Scan for the cell matching the given text and deliver its [X, Y] coordinate at center. 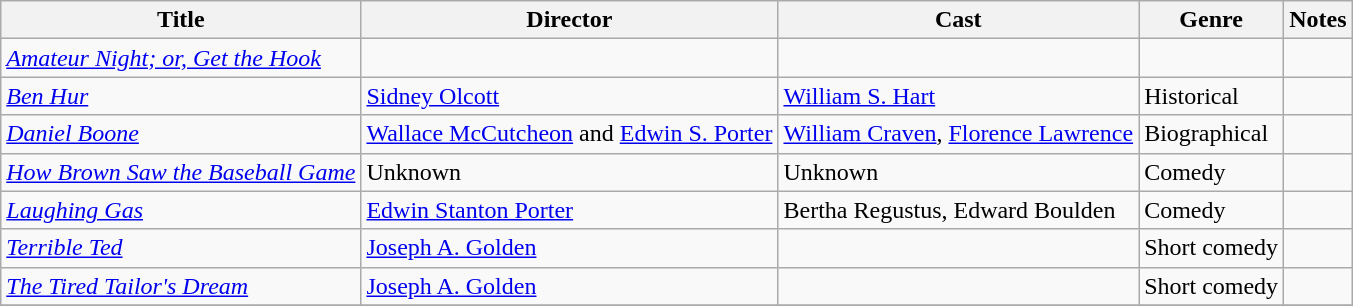
Director [570, 20]
Ben Hur [181, 96]
Title [181, 20]
How Brown Saw the Baseball Game [181, 172]
Laughing Gas [181, 210]
Edwin Stanton Porter [570, 210]
Daniel Boone [181, 134]
Cast [958, 20]
William S. Hart [958, 96]
Terrible Ted [181, 248]
Genre [1212, 20]
The Tired Tailor's Dream [181, 286]
Sidney Olcott [570, 96]
Wallace McCutcheon and Edwin S. Porter [570, 134]
Notes [1318, 20]
William Craven, Florence Lawrence [958, 134]
Amateur Night; or, Get the Hook [181, 58]
Bertha Regustus, Edward Boulden [958, 210]
Historical [1212, 96]
Biographical [1212, 134]
